Find where the given text appears and provide that cell's center as [X, Y] coordinate. 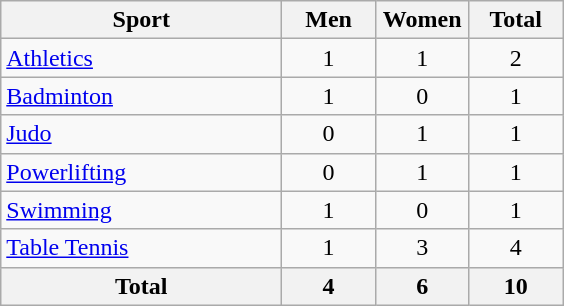
Table Tennis [142, 248]
Powerlifting [142, 172]
3 [422, 248]
6 [422, 286]
Women [422, 20]
Judo [142, 134]
Swimming [142, 210]
Men [329, 20]
2 [516, 58]
Athletics [142, 58]
Badminton [142, 96]
10 [516, 286]
Sport [142, 20]
